Search for the cell housing the specified text and yield its [X, Y] center coordinate. 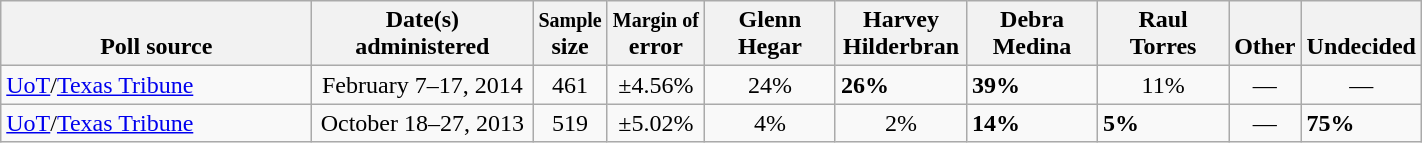
Samplesize [570, 34]
75% [1361, 123]
Other [1265, 34]
24% [770, 85]
Date(s)administered [422, 34]
February 7–17, 2014 [422, 85]
461 [570, 85]
GlennHegar [770, 34]
11% [1164, 85]
Undecided [1361, 34]
Margin oferror [656, 34]
Poll source [156, 34]
HarveyHilderbran [900, 34]
5% [1164, 123]
519 [570, 123]
±5.02% [656, 123]
RaulTorres [1164, 34]
DebraMedina [1032, 34]
October 18–27, 2013 [422, 123]
14% [1032, 123]
±4.56% [656, 85]
39% [1032, 85]
2% [900, 123]
26% [900, 85]
4% [770, 123]
